Return the [X, Y] coordinate for the center point of the cell that contains the specified text.  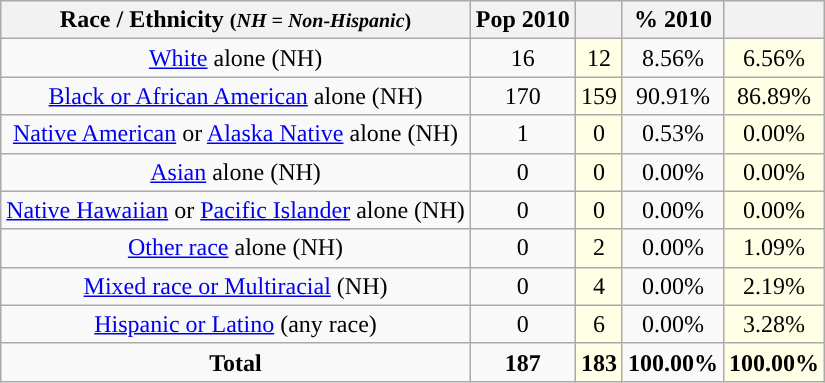
1.09% [774, 248]
3.28% [774, 324]
159 [598, 96]
12 [598, 58]
2 [598, 248]
1 [522, 134]
White alone (NH) [236, 58]
Native Hawaiian or Pacific Islander alone (NH) [236, 210]
16 [522, 58]
90.91% [672, 96]
6.56% [774, 58]
Mixed race or Multiracial (NH) [236, 286]
Other race alone (NH) [236, 248]
Pop 2010 [522, 20]
Hispanic or Latino (any race) [236, 324]
Black or African American alone (NH) [236, 96]
187 [522, 362]
0.53% [672, 134]
Total [236, 362]
86.89% [774, 96]
4 [598, 286]
8.56% [672, 58]
Asian alone (NH) [236, 172]
% 2010 [672, 20]
2.19% [774, 286]
183 [598, 362]
6 [598, 324]
170 [522, 96]
Race / Ethnicity (NH = Non-Hispanic) [236, 20]
Native American or Alaska Native alone (NH) [236, 134]
